Scan for the cell matching the given text and deliver its [x, y] coordinate at center. 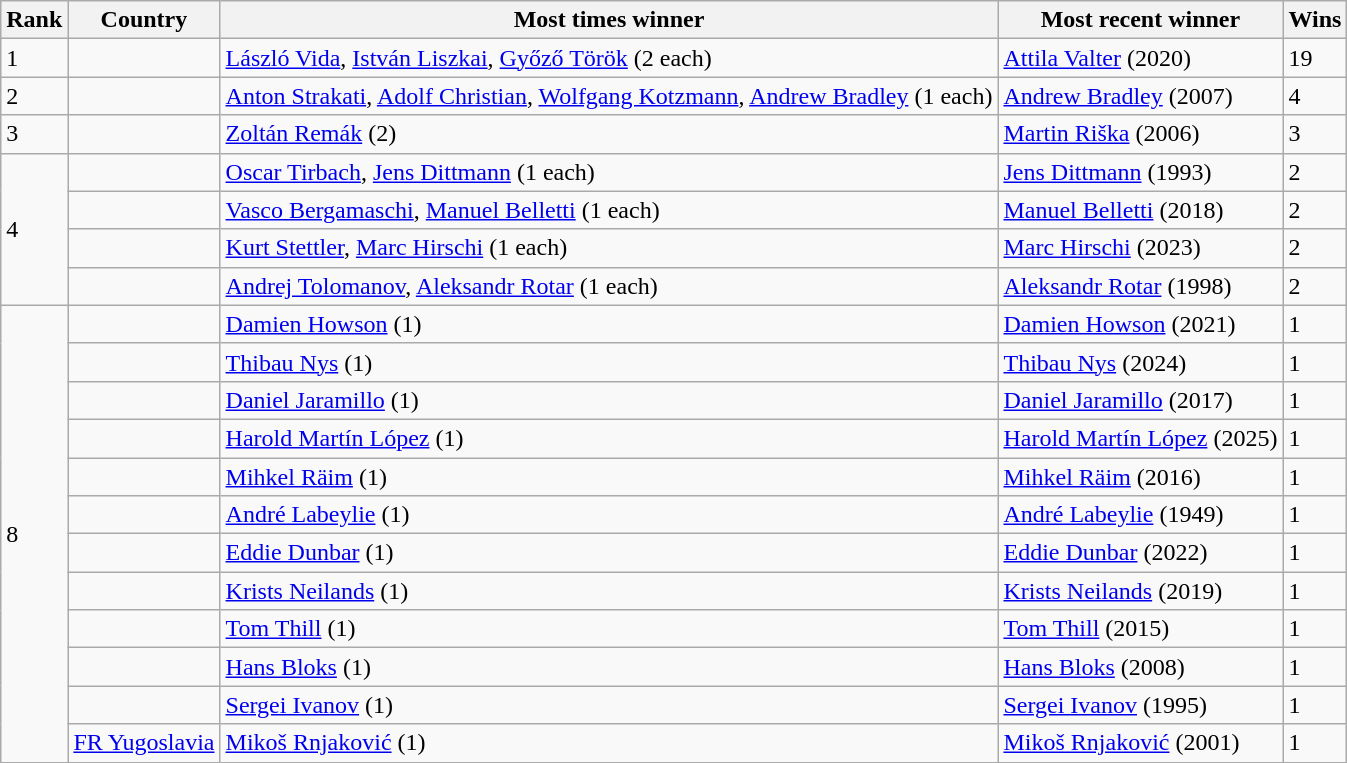
Mihkel Räim (1) [609, 477]
Harold Martín López (1) [609, 438]
László Vida, István Liszkai, Győző Török (2 each) [609, 58]
Jens Dittmann (1993) [1140, 172]
Damien Howson (1) [609, 324]
8 [34, 534]
Most times winner [609, 20]
Rank [34, 20]
Krists Neilands (2019) [1140, 591]
Manuel Belletti (2018) [1140, 210]
Zoltán Remák (2) [609, 134]
Andrew Bradley (2007) [1140, 96]
Sergei Ivanov (1995) [1140, 705]
Sergei Ivanov (1) [609, 705]
Attila Valter (2020) [1140, 58]
Mihkel Räim (2016) [1140, 477]
Oscar Tirbach, Jens Dittmann (1 each) [609, 172]
Daniel Jaramillo (2017) [1140, 400]
Aleksandr Rotar (1998) [1140, 286]
Kurt Stettler, Marc Hirschi (1 each) [609, 248]
Hans Bloks (1) [609, 667]
Damien Howson (2021) [1140, 324]
Wins [1315, 20]
Eddie Dunbar (2022) [1140, 553]
Mikoš Rnjaković (2001) [1140, 743]
Andrej Tolomanov, Aleksandr Rotar (1 each) [609, 286]
André Labeylie (1949) [1140, 515]
Thibau Nys (1) [609, 362]
André Labeylie (1) [609, 515]
Marc Hirschi (2023) [1140, 248]
Hans Bloks (2008) [1140, 667]
19 [1315, 58]
Harold Martín López (2025) [1140, 438]
FR Yugoslavia [144, 743]
Krists Neilands (1) [609, 591]
Vasco Bergamaschi, Manuel Belletti (1 each) [609, 210]
Anton Strakati, Adolf Christian, Wolfgang Kotzmann, Andrew Bradley (1 each) [609, 96]
Martin Riška (2006) [1140, 134]
Most recent winner [1140, 20]
Mikoš Rnjaković (1) [609, 743]
Tom Thill (2015) [1140, 629]
Country [144, 20]
Thibau Nys (2024) [1140, 362]
Daniel Jaramillo (1) [609, 400]
Tom Thill (1) [609, 629]
Eddie Dunbar (1) [609, 553]
